For the text-containing cell, return its midpoint in (x, y) coordinate format. 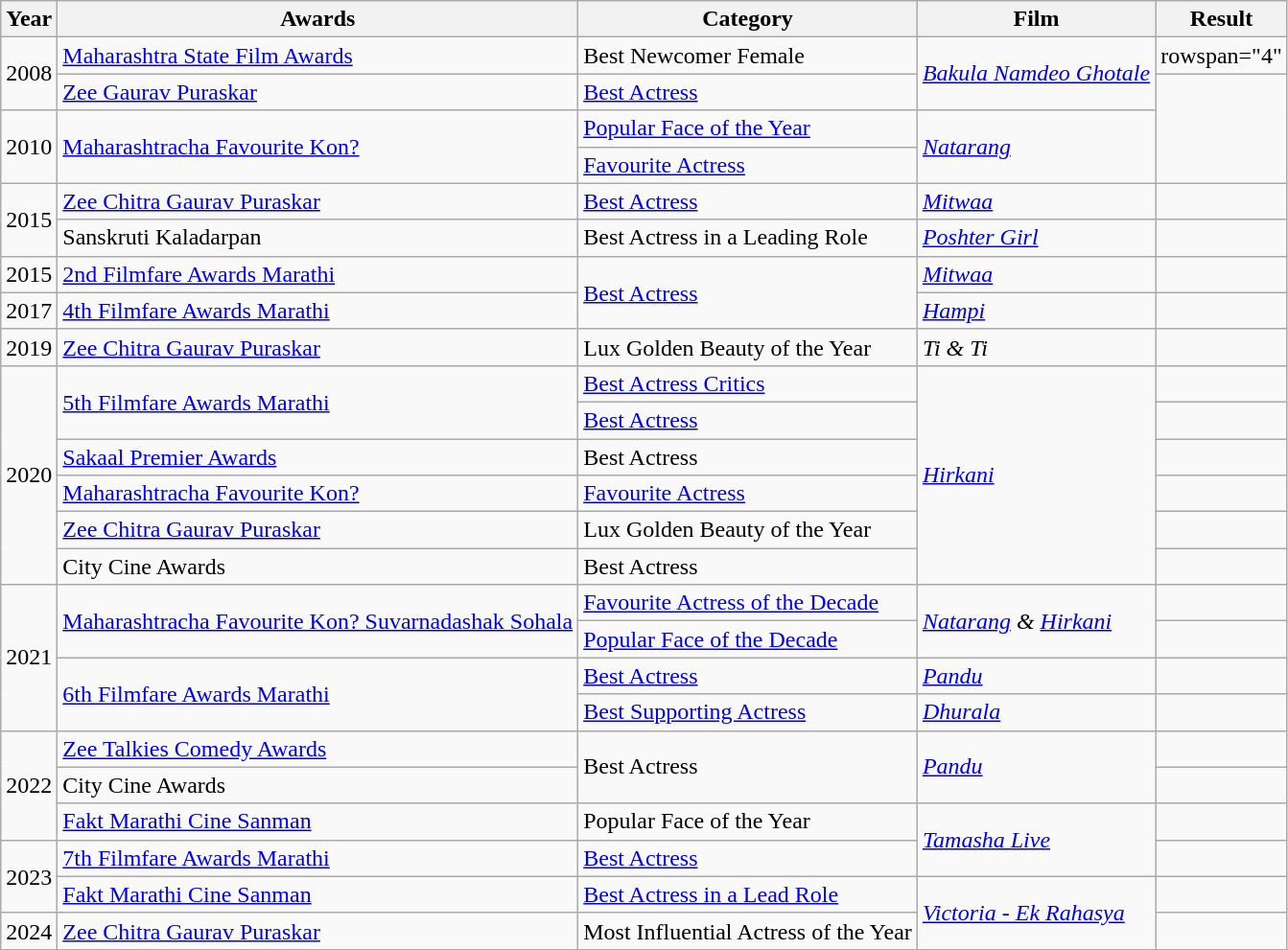
Maharashtra State Film Awards (318, 56)
Natarang (1036, 147)
Category (748, 19)
Zee Talkies Comedy Awards (318, 749)
Best Actress in a Leading Role (748, 238)
Maharashtracha Favourite Kon? Suvarnadashak Sohala (318, 621)
2019 (29, 347)
Ti & Ti (1036, 347)
6th Filmfare Awards Marathi (318, 694)
Sanskruti Kaladarpan (318, 238)
Popular Face of the Decade (748, 639)
2022 (29, 785)
Natarang & Hirkani (1036, 621)
Poshter Girl (1036, 238)
Dhurala (1036, 712)
5th Filmfare Awards Marathi (318, 402)
Hampi (1036, 311)
2010 (29, 147)
Best Supporting Actress (748, 712)
Favourite Actress of the Decade (748, 603)
Sakaal Premier Awards (318, 457)
Tamasha Live (1036, 840)
Zee Gaurav Puraskar (318, 92)
Year (29, 19)
2023 (29, 876)
Victoria - Ek Rahasya (1036, 913)
2nd Filmfare Awards Marathi (318, 274)
Result (1222, 19)
Awards (318, 19)
Best Newcomer Female (748, 56)
Best Actress in a Lead Role (748, 894)
2020 (29, 475)
Most Influential Actress of the Year (748, 931)
Best Actress Critics (748, 383)
2017 (29, 311)
2024 (29, 931)
Film (1036, 19)
2021 (29, 658)
7th Filmfare Awards Marathi (318, 858)
Bakula Namdeo Ghotale (1036, 74)
Hirkani (1036, 475)
2008 (29, 74)
4th Filmfare Awards Marathi (318, 311)
rowspan="4" (1222, 56)
